Search for the cell housing the specified text and yield its (x, y) center coordinate. 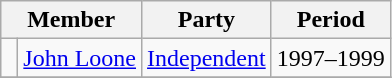
Period (330, 20)
Independent (207, 58)
Member (72, 20)
1997–1999 (330, 58)
John Loone (80, 58)
Party (207, 20)
